Locate the cell with the specified text and output its (X, Y) center coordinate. 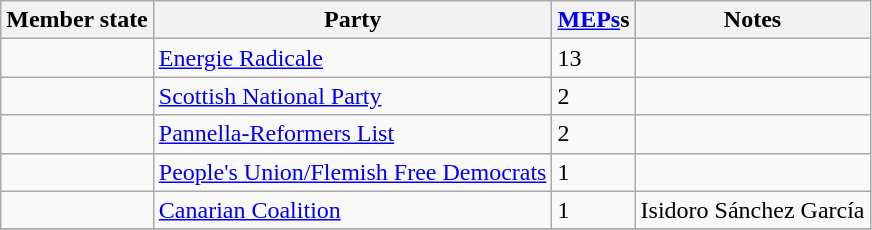
Isidoro Sánchez García (752, 210)
Canarian Coalition (352, 210)
13 (594, 58)
Party (352, 20)
People's Union/Flemish Free Democrats (352, 172)
Scottish National Party (352, 96)
Notes (752, 20)
MEPss (594, 20)
Member state (78, 20)
Energie Radicale (352, 58)
Pannella-Reformers List (352, 134)
